Return [X, Y] of the center of cell containing provided text 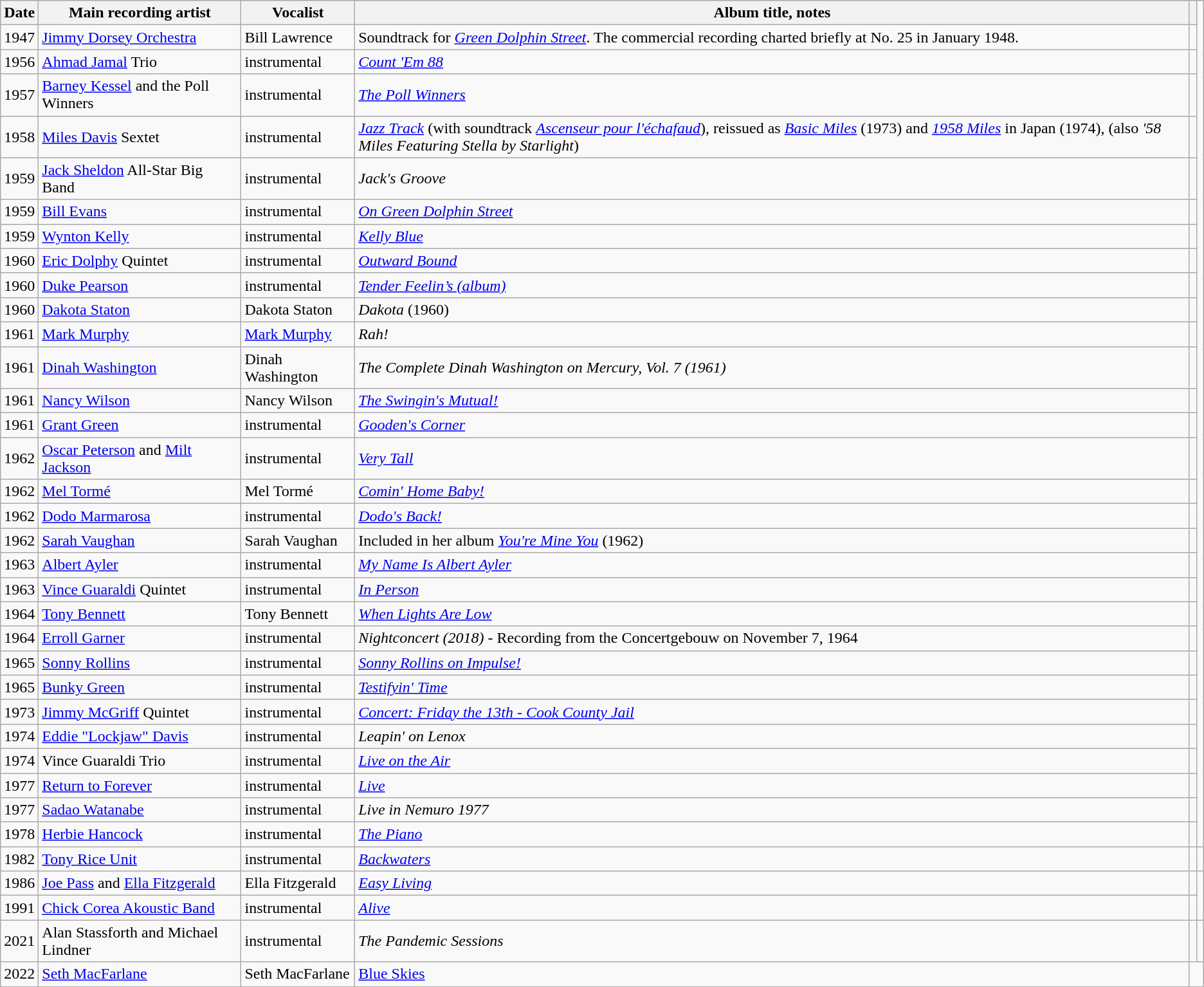
Vince Guaraldi Quintet [140, 589]
Vince Guaraldi Trio [140, 761]
Blue Skies [772, 974]
Very Tall [772, 458]
Chick Corea Akoustic Band [140, 908]
Backwaters [772, 859]
Barney Kessel and the Poll Winners [140, 95]
Kelly Blue [772, 236]
Soundtrack for Green Dolphin Street. The commercial recording charted briefly at No. 25 in January 1948. [772, 37]
Eddie "Lockjaw" Davis [140, 736]
1956 [19, 62]
Rah! [772, 334]
Sonny Rollins on Impulse! [772, 663]
Testifyin' Time [772, 687]
Dakota (1960) [772, 309]
Return to Forever [140, 786]
Eric Dolphy Quintet [140, 261]
Alan Stassforth and Michael Lindner [140, 941]
Count 'Em 88 [772, 62]
In Person [772, 589]
The Swingin's Mutual! [772, 401]
Date [19, 13]
Joe Pass and Ella Fitzgerald [140, 883]
Miles Davis Sextet [140, 136]
Jack's Groove [772, 179]
1982 [19, 859]
Outward Bound [772, 261]
Live in Nemuro 1977 [772, 810]
Oscar Peterson and Milt Jackson [140, 458]
Herbie Hancock [140, 835]
Tony Rice Unit [140, 859]
Ahmad Jamal Trio [140, 62]
My Name Is Albert Ayler [772, 565]
Duke Pearson [140, 285]
Albert Ayler [140, 565]
The Complete Dinah Washington on Mercury, Vol. 7 (1961) [772, 367]
Main recording artist [140, 13]
On Green Dolphin Street [772, 212]
Vocalist [298, 13]
Comin' Home Baby! [772, 492]
Included in her album You're Mine You (1962) [772, 540]
Alive [772, 908]
1978 [19, 835]
1986 [19, 883]
Jimmy Dorsey Orchestra [140, 37]
1947 [19, 37]
Dodo's Back! [772, 516]
2021 [19, 941]
When Lights Are Low [772, 614]
1957 [19, 95]
Sadao Watanabe [140, 810]
Grant Green [140, 425]
Bill Evans [140, 212]
Live [772, 786]
The Pandemic Sessions [772, 941]
1958 [19, 136]
Nightconcert (2018) - Recording from the Concertgebouw on November 7, 1964 [772, 638]
Jack Sheldon All-Star Big Band [140, 179]
Wynton Kelly [140, 236]
Concert: Friday the 13th - Cook County Jail [772, 712]
Jimmy McGriff Quintet [140, 712]
The Poll Winners [772, 95]
Live on the Air [772, 761]
Ella Fitzgerald [298, 883]
Gooden's Corner [772, 425]
Sonny Rollins [140, 663]
1991 [19, 908]
Erroll Garner [140, 638]
Bill Lawrence [298, 37]
Easy Living [772, 883]
Dodo Marmarosa [140, 516]
1973 [19, 712]
Tender Feelin’s (album) [772, 285]
Bunky Green [140, 687]
The Piano [772, 835]
Leapin' on Lenox [772, 736]
2022 [19, 974]
Album title, notes [772, 13]
